Scan for the cell matching the given text and deliver its [x, y] coordinate at center. 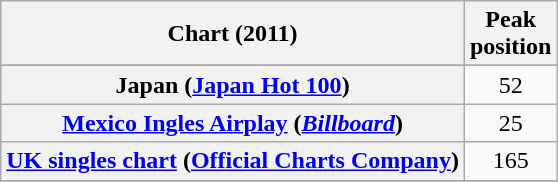
25 [510, 123]
52 [510, 85]
Mexico Ingles Airplay (Billboard) [233, 123]
Peakposition [510, 34]
UK singles chart (Official Charts Company) [233, 161]
Japan (Japan Hot 100) [233, 85]
Chart (2011) [233, 34]
165 [510, 161]
